Detect which cell encompasses the target text, then output its (X, Y) center coordinate. 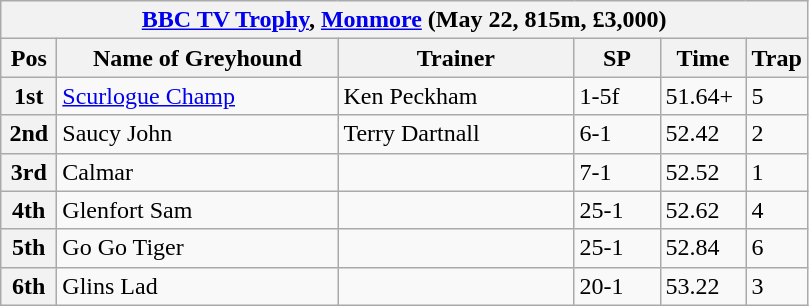
6-1 (617, 134)
1 (776, 172)
Glenfort Sam (198, 210)
5 (776, 96)
BBC TV Trophy, Monmore (May 22, 815m, £3,000) (404, 20)
Time (703, 58)
2nd (29, 134)
Ken Peckham (456, 96)
6 (776, 248)
52.84 (703, 248)
1st (29, 96)
Go Go Tiger (198, 248)
Trap (776, 58)
6th (29, 286)
Scurlogue Champ (198, 96)
7-1 (617, 172)
Terry Dartnall (456, 134)
SP (617, 58)
4 (776, 210)
Calmar (198, 172)
20-1 (617, 286)
Trainer (456, 58)
52.62 (703, 210)
Glins Lad (198, 286)
Pos (29, 58)
Saucy John (198, 134)
3rd (29, 172)
3 (776, 286)
1-5f (617, 96)
5th (29, 248)
52.42 (703, 134)
53.22 (703, 286)
52.52 (703, 172)
4th (29, 210)
2 (776, 134)
51.64+ (703, 96)
Name of Greyhound (198, 58)
